Provide the (X, Y) coordinate of the cell's center where the given text is located.  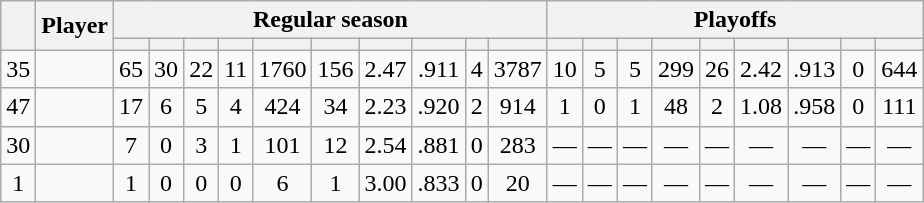
.911 (438, 69)
17 (132, 107)
22 (202, 69)
644 (900, 69)
65 (132, 69)
299 (676, 69)
12 (336, 145)
10 (564, 69)
3787 (518, 69)
914 (518, 107)
.920 (438, 107)
2.47 (386, 69)
34 (336, 107)
2.42 (762, 69)
47 (18, 107)
1.08 (762, 107)
7 (132, 145)
20 (518, 183)
48 (676, 107)
11 (236, 69)
424 (282, 107)
3.00 (386, 183)
3 (202, 145)
1760 (282, 69)
.833 (438, 183)
156 (336, 69)
2.23 (386, 107)
101 (282, 145)
26 (716, 69)
.958 (814, 107)
Player (75, 26)
.881 (438, 145)
111 (900, 107)
.913 (814, 69)
2.54 (386, 145)
35 (18, 69)
283 (518, 145)
Playoffs (735, 20)
Regular season (331, 20)
